Extract the [x, y] coordinate from the center of the cell holding the provided text.  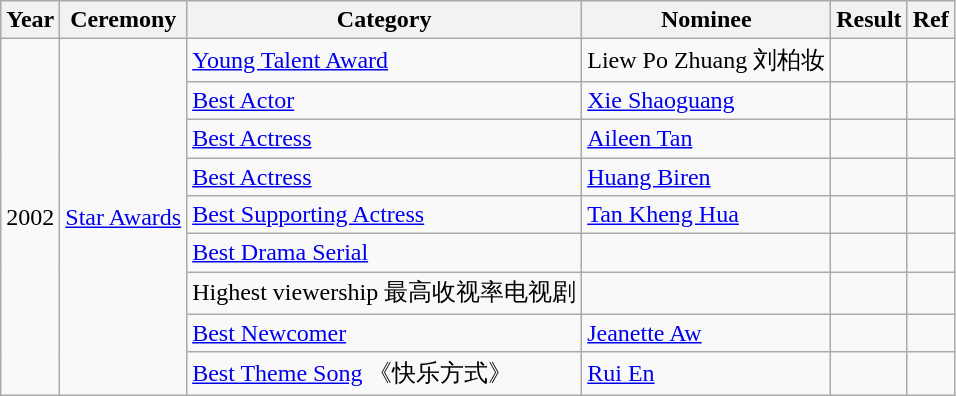
Liew Po Zhuang 刘柏妆 [706, 60]
Xie Shaoguang [706, 100]
Best Supporting Actress [384, 215]
Category [384, 20]
Year [30, 20]
2002 [30, 217]
Result [869, 20]
Best Drama Serial [384, 253]
Ref [930, 20]
Best Theme Song 《快乐方式》 [384, 374]
Huang Biren [706, 177]
Nominee [706, 20]
Best Actor [384, 100]
Star Awards [124, 217]
Young Talent Award [384, 60]
Highest viewership 最高收视率电视剧 [384, 294]
Rui En [706, 374]
Aileen Tan [706, 138]
Best Newcomer [384, 333]
Jeanette Aw [706, 333]
Tan Kheng Hua [706, 215]
Ceremony [124, 20]
